Identify which cell holds the provided text, then report its [x, y] central coordinate. 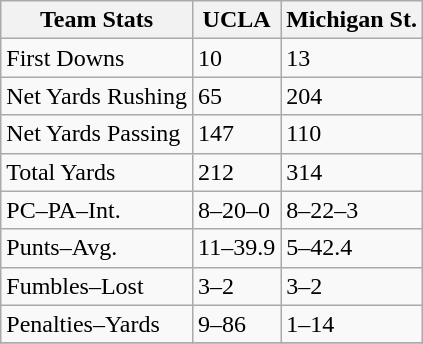
314 [352, 172]
Team Stats [97, 20]
147 [237, 134]
Fumbles–Lost [97, 286]
212 [237, 172]
5–42.4 [352, 248]
11–39.9 [237, 248]
204 [352, 96]
First Downs [97, 58]
8–22–3 [352, 210]
Punts–Avg. [97, 248]
Michigan St. [352, 20]
9–86 [237, 324]
1–14 [352, 324]
8–20–0 [237, 210]
65 [237, 96]
Net Yards Passing [97, 134]
110 [352, 134]
13 [352, 58]
Penalties–Yards [97, 324]
Net Yards Rushing [97, 96]
10 [237, 58]
PC–PA–Int. [97, 210]
UCLA [237, 20]
Total Yards [97, 172]
